For the text-containing cell, return its midpoint in [X, Y] coordinate format. 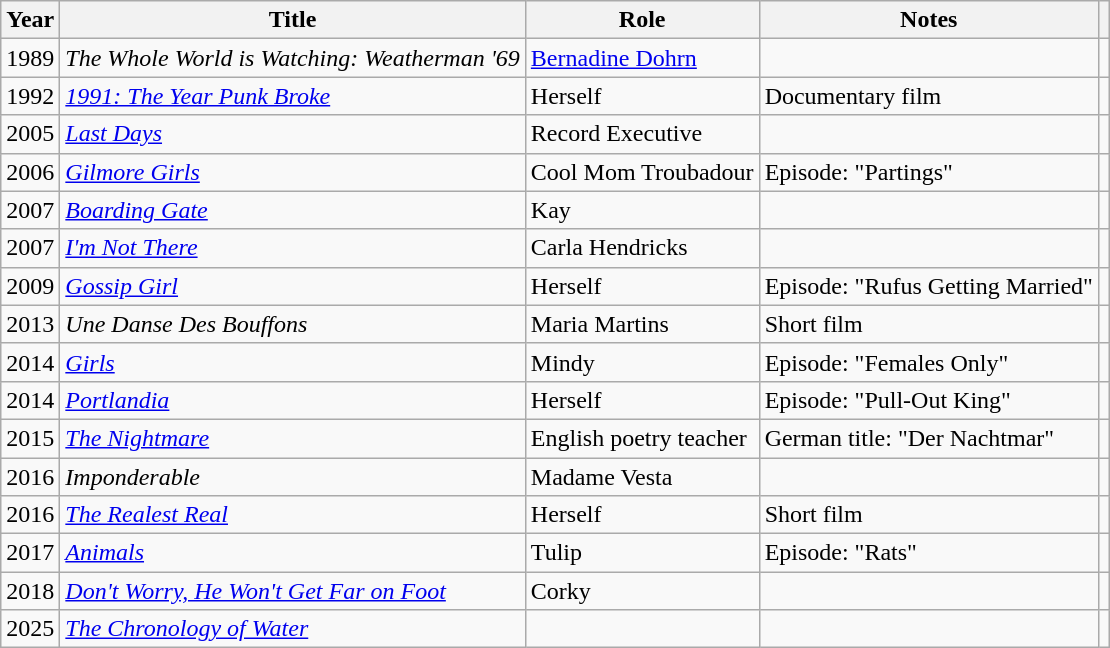
2017 [30, 553]
The Whole World is Watching: Weatherman '69 [293, 58]
2013 [30, 324]
1989 [30, 58]
Carla Hendricks [642, 248]
Kay [642, 210]
The Nightmare [293, 438]
The Chronology of Water [293, 629]
Girls [293, 362]
2005 [30, 134]
Gilmore Girls [293, 172]
Don't Worry, He Won't Get Far on Foot [293, 591]
Cool Mom Troubadour [642, 172]
Corky [642, 591]
Madame Vesta [642, 477]
Gossip Girl [293, 286]
Mindy [642, 362]
Episode: "Rufus Getting Married" [928, 286]
Last Days [293, 134]
Imponderable [293, 477]
2006 [30, 172]
Episode: "Females Only" [928, 362]
German title: "Der Nachtmar" [928, 438]
Episode: "Pull-Out King" [928, 400]
2018 [30, 591]
I'm Not There [293, 248]
Boarding Gate [293, 210]
2015 [30, 438]
Notes [928, 20]
Episode: "Partings" [928, 172]
The Realest Real [293, 515]
Role [642, 20]
Episode: "Rats" [928, 553]
Tulip [642, 553]
Record Executive [642, 134]
2025 [30, 629]
Documentary film [928, 96]
Maria Martins [642, 324]
1991: The Year Punk Broke [293, 96]
Bernadine Dohrn [642, 58]
2009 [30, 286]
1992 [30, 96]
Animals [293, 553]
English poetry teacher [642, 438]
Year [30, 20]
Une Danse Des Bouffons [293, 324]
Portlandia [293, 400]
Title [293, 20]
